Return [x, y] of the center of cell containing provided text 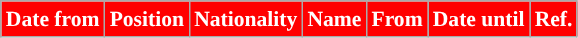
Position [147, 19]
Date from [53, 19]
Name [334, 19]
Date until [479, 19]
Nationality [246, 19]
From [396, 19]
Ref. [554, 19]
